Return the (x, y) coordinate for the center point of the cell that contains the specified text.  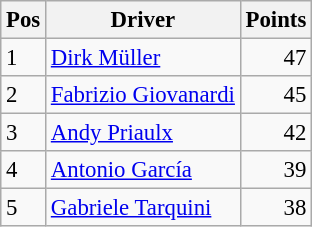
45 (276, 95)
Antonio García (144, 170)
3 (24, 133)
5 (24, 208)
Fabrizio Giovanardi (144, 95)
Gabriele Tarquini (144, 208)
4 (24, 170)
2 (24, 95)
Points (276, 20)
Driver (144, 20)
Andy Priaulx (144, 133)
47 (276, 58)
42 (276, 133)
39 (276, 170)
38 (276, 208)
1 (24, 58)
Pos (24, 20)
Dirk Müller (144, 58)
